Locate the cell with the specified text and output its (x, y) center coordinate. 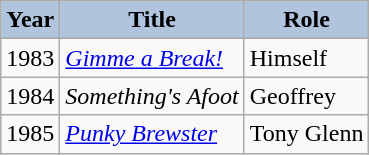
1983 (30, 58)
Title (152, 20)
Punky Brewster (152, 134)
Tony Glenn (306, 134)
1984 (30, 96)
1985 (30, 134)
Himself (306, 58)
Something's Afoot (152, 96)
Year (30, 20)
Role (306, 20)
Geoffrey (306, 96)
Gimme a Break! (152, 58)
